Capture the cell that displays the provided text and extract its (x, y) central coordinate. 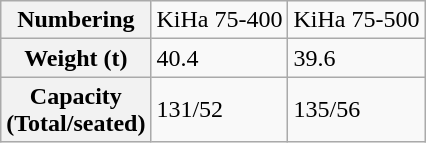
Weight (t) (76, 58)
39.6 (356, 58)
KiHa 75-500 (356, 20)
Capacity(Total/seated) (76, 110)
KiHa 75-400 (220, 20)
131/52 (220, 110)
135/56 (356, 110)
40.4 (220, 58)
Numbering (76, 20)
